Extract the (X, Y) coordinate from the center of the cell holding the provided text.  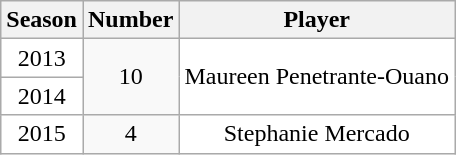
Season (42, 20)
4 (130, 134)
2015 (42, 134)
2013 (42, 58)
Number (130, 20)
Maureen Penetrante-Ouano (317, 77)
Stephanie Mercado (317, 134)
2014 (42, 96)
Player (317, 20)
10 (130, 77)
